From the cell containing the given text, extract its center point as [X, Y] coordinate. 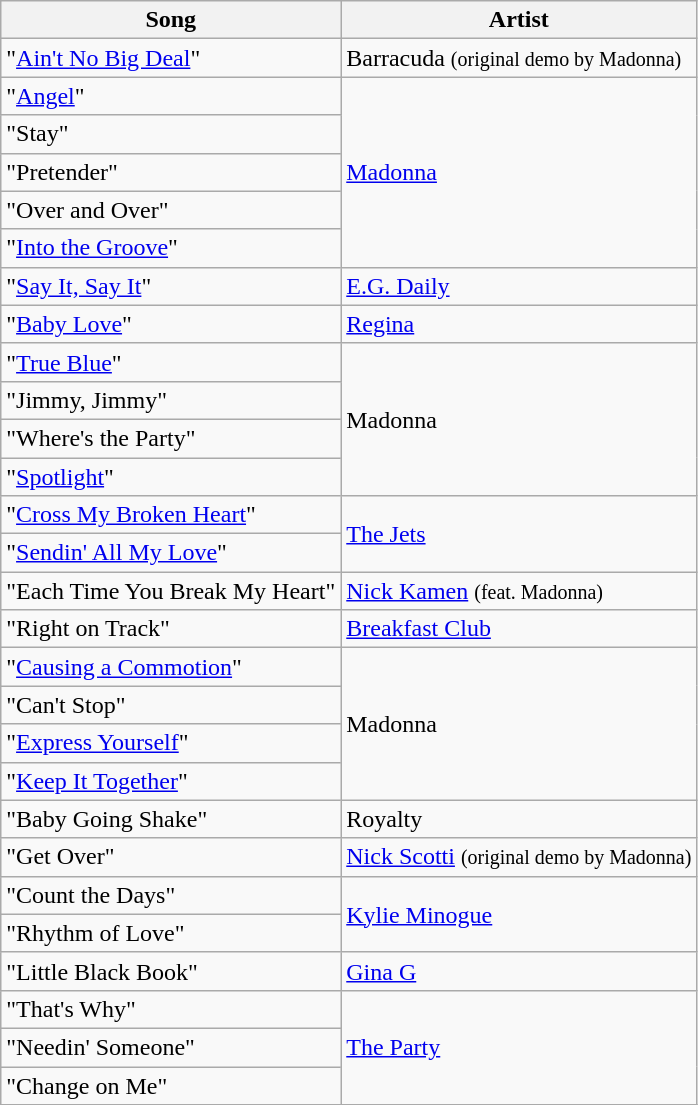
E.G. Daily [519, 286]
"Count the Days" [171, 895]
"Baby Going Shake" [171, 819]
"Each Time You Break My Heart" [171, 591]
Artist [519, 20]
"Say It, Say It" [171, 286]
The Jets [519, 534]
"Change on Me" [171, 1085]
Nick Kamen (feat. Madonna) [519, 591]
"Baby Love" [171, 324]
"Needin' Someone" [171, 1047]
Barracuda (original demo by Madonna) [519, 58]
"Stay" [171, 134]
The Party [519, 1047]
"Spotlight" [171, 477]
Kylie Minogue [519, 914]
"Get Over" [171, 857]
"Sendin' All My Love" [171, 553]
"Can't Stop" [171, 705]
Gina G [519, 971]
"Cross My Broken Heart" [171, 515]
"Express Yourself" [171, 743]
"Jimmy, Jimmy" [171, 400]
"That's Why" [171, 1009]
"Causing a Commotion" [171, 667]
Regina [519, 324]
"Into the Groove" [171, 248]
"Keep It Together" [171, 781]
"Angel" [171, 96]
"Little Black Book" [171, 971]
"True Blue" [171, 362]
Song [171, 20]
Nick Scotti (original demo by Madonna) [519, 857]
"Where's the Party" [171, 438]
Royalty [519, 819]
Breakfast Club [519, 629]
"Pretender" [171, 172]
"Ain't No Big Deal" [171, 58]
"Right on Track" [171, 629]
"Over and Over" [171, 210]
"Rhythm of Love" [171, 933]
